Provide the (x, y) coordinate of the cell's center where the given text is located.  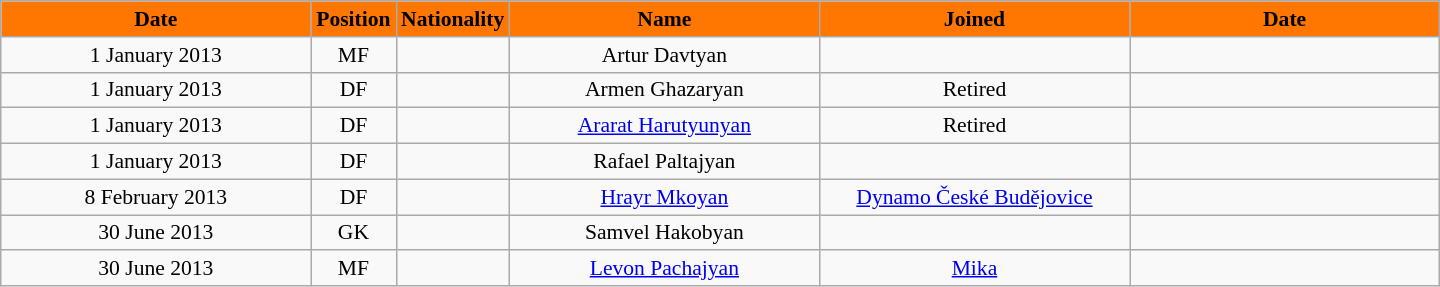
Artur Davtyan (664, 55)
Position (354, 19)
Rafael Paltajyan (664, 162)
Hrayr Mkoyan (664, 197)
Levon Pachajyan (664, 269)
Name (664, 19)
Mika (974, 269)
Dynamo České Budějovice (974, 197)
Ararat Harutyunyan (664, 126)
8 February 2013 (156, 197)
Nationality (452, 19)
Joined (974, 19)
Armen Ghazaryan (664, 90)
GK (354, 233)
Samvel Hakobyan (664, 233)
